Identify which cell holds the provided text, then report its [X, Y] central coordinate. 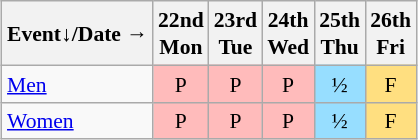
Men [78, 84]
Women [78, 120]
23rdTue [236, 33]
22ndMon [181, 33]
24thWed [288, 33]
Event↓/Date → [78, 33]
25thThu [340, 33]
26thFri [390, 33]
